Output the [X, Y] coordinate of the center of the cell containing the given text.  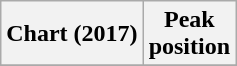
Peakposition [189, 34]
Chart (2017) [72, 34]
